Scan for the cell matching the given text and deliver its [X, Y] coordinate at center. 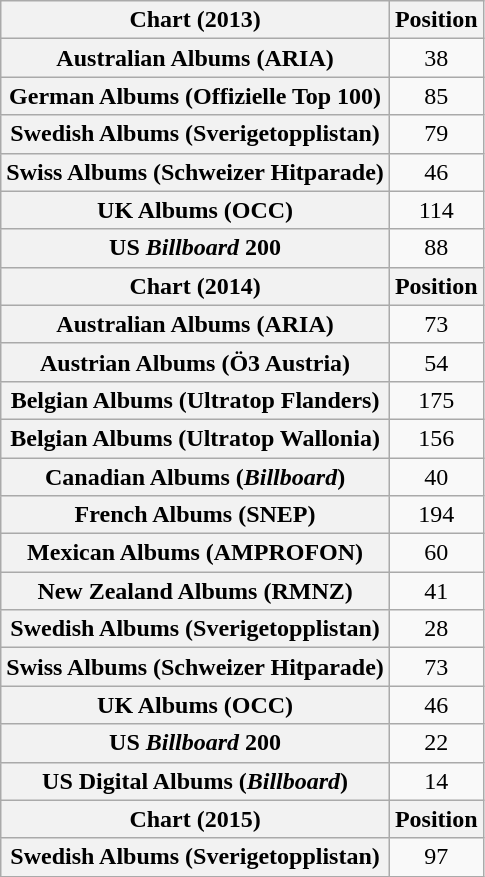
97 [436, 857]
40 [436, 477]
175 [436, 400]
88 [436, 248]
41 [436, 591]
114 [436, 210]
14 [436, 781]
Mexican Albums (AMPROFON) [196, 553]
Chart (2015) [196, 819]
38 [436, 58]
85 [436, 96]
Chart (2014) [196, 286]
79 [436, 134]
New Zealand Albums (RMNZ) [196, 591]
Austrian Albums (Ö3 Austria) [196, 362]
194 [436, 515]
Canadian Albums (Billboard) [196, 477]
156 [436, 438]
Belgian Albums (Ultratop Flanders) [196, 400]
22 [436, 743]
Chart (2013) [196, 20]
60 [436, 553]
28 [436, 629]
French Albums (SNEP) [196, 515]
US Digital Albums (Billboard) [196, 781]
Belgian Albums (Ultratop Wallonia) [196, 438]
German Albums (Offizielle Top 100) [196, 96]
54 [436, 362]
